Search for the cell housing the specified text and yield its (X, Y) center coordinate. 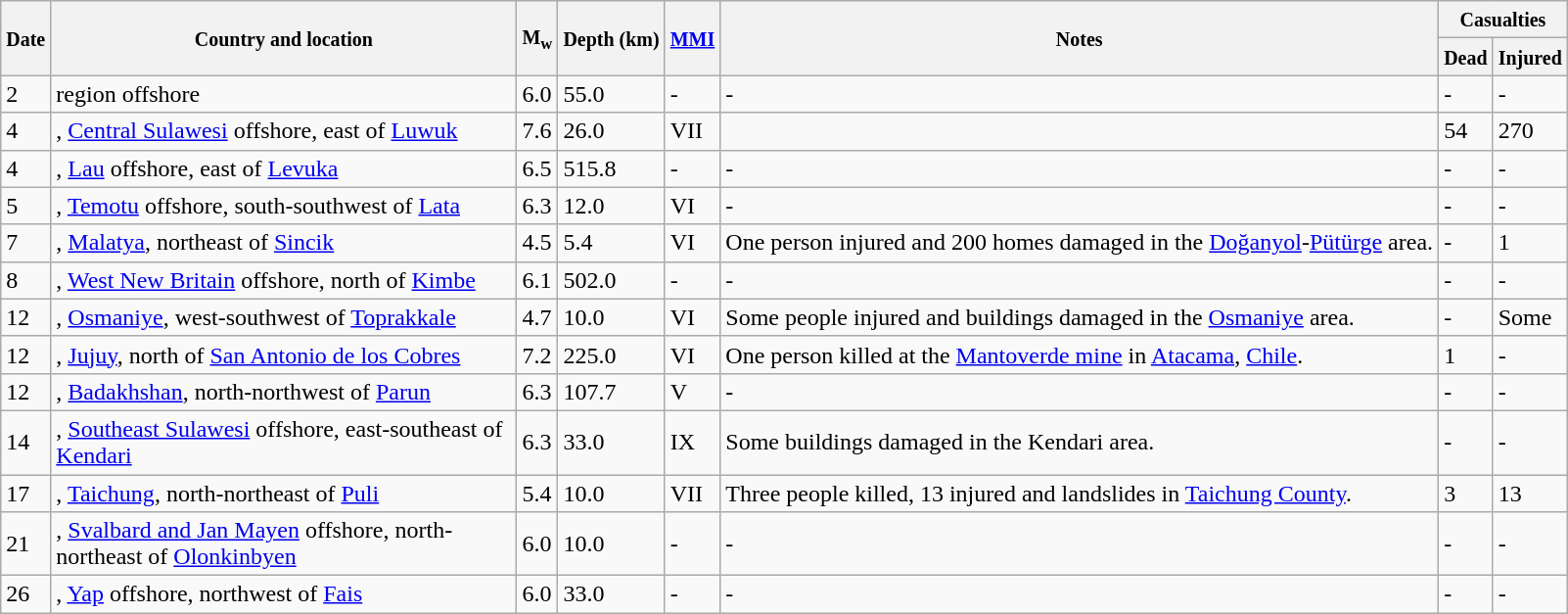
Injured (1530, 57)
6.1 (537, 280)
, Taichung, north-northeast of Puli (284, 493)
, Yap offshore, northwest of Fais (284, 594)
3 (1466, 493)
Some buildings damaged in the Kendari area. (1080, 443)
107.7 (611, 392)
12.0 (611, 206)
54 (1466, 131)
4.5 (537, 243)
One person killed at the Mantoverde mine in Atacama, Chile. (1080, 354)
Three people killed, 13 injured and landslides in Taichung County. (1080, 493)
, Malatya, northeast of Sincik (284, 243)
515.8 (611, 168)
2 (25, 94)
17 (25, 493)
6.5 (537, 168)
270 (1530, 131)
7.2 (537, 354)
, Temotu offshore, south-southwest of Lata (284, 206)
, Osmaniye, west-southwest of Toprakkale (284, 317)
8 (25, 280)
, Jujuy, north of San Antonio de los Cobres (284, 354)
One person injured and 200 homes damaged in the Doğanyol-Pütürge area. (1080, 243)
502.0 (611, 280)
MMI (693, 38)
14 (25, 443)
, Lau offshore, east of Levuka (284, 168)
7 (25, 243)
, Svalbard and Jan Mayen offshore, north-northeast of Olonkinbyen (284, 544)
Dead (1466, 57)
7.6 (537, 131)
Some people injured and buildings damaged in the Osmaniye area. (1080, 317)
Country and location (284, 38)
Date (25, 38)
26.0 (611, 131)
, Badakhshan, north-northwest of Parun (284, 392)
Mw (537, 38)
21 (25, 544)
, Central Sulawesi offshore, east of Luwuk (284, 131)
5 (25, 206)
, West New Britain offshore, north of Kimbe (284, 280)
region offshore (284, 94)
4.7 (537, 317)
, Southeast Sulawesi offshore, east-southeast of Kendari (284, 443)
V (693, 392)
13 (1530, 493)
Some (1530, 317)
Casualties (1503, 20)
Depth (km) (611, 38)
Notes (1080, 38)
26 (25, 594)
IX (693, 443)
225.0 (611, 354)
55.0 (611, 94)
